Detect which cell encompasses the target text, then output its [X, Y] center coordinate. 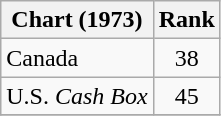
38 [186, 58]
U.S. Cash Box [77, 96]
Canada [77, 58]
45 [186, 96]
Chart (1973) [77, 20]
Rank [186, 20]
